Return [X, Y] of the center of cell containing provided text 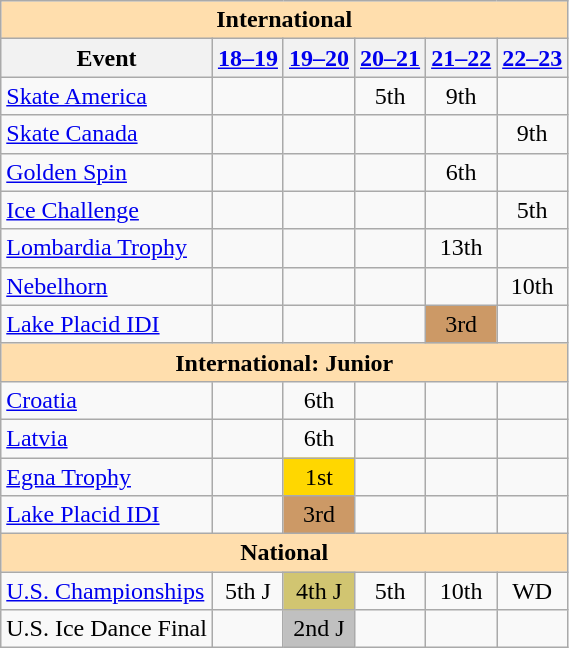
U.S. Ice Dance Final [107, 629]
20–21 [390, 58]
19–20 [318, 58]
National [284, 553]
Egna Trophy [107, 477]
Ice Challenge [107, 210]
International [284, 20]
Latvia [107, 438]
21–22 [462, 58]
Golden Spin [107, 172]
Skate America [107, 96]
5th J [248, 591]
22–23 [532, 58]
Skate Canada [107, 134]
2nd J [318, 629]
Croatia [107, 400]
13th [462, 248]
Nebelhorn [107, 286]
18–19 [248, 58]
Event [107, 58]
U.S. Championships [107, 591]
Lombardia Trophy [107, 248]
WD [532, 591]
1st [318, 477]
International: Junior [284, 362]
4th J [318, 591]
